From the cell containing the given text, extract its center point as (x, y) coordinate. 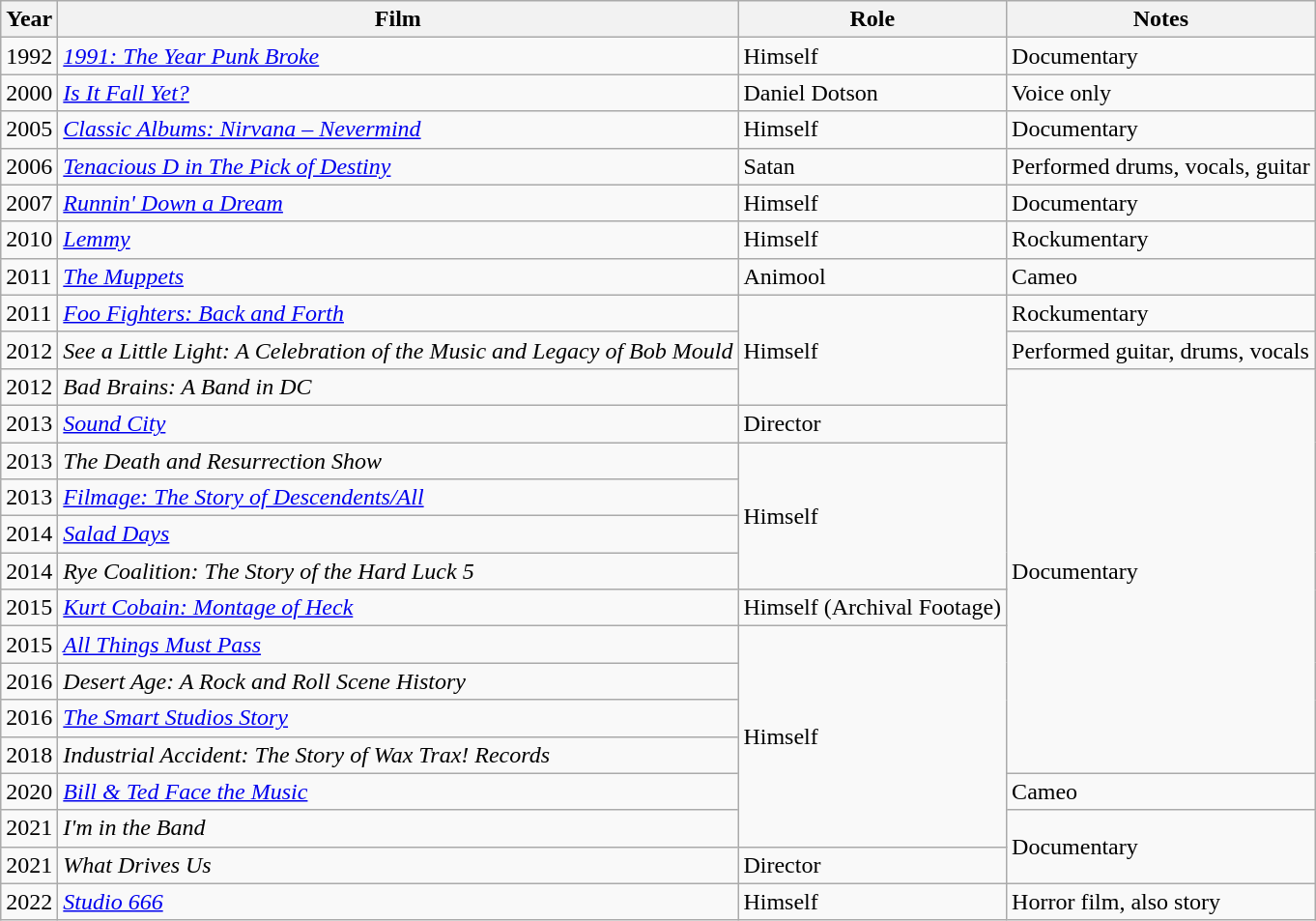
Is It Fall Yet? (398, 93)
Kurt Cobain: Montage of Heck (398, 608)
Rye Coalition: The Story of the Hard Luck 5 (398, 571)
Role (873, 19)
All Things Must Pass (398, 645)
Salad Days (398, 534)
Voice only (1161, 93)
2020 (29, 791)
1992 (29, 56)
See a Little Light: A Celebration of the Music and Legacy of Bob Mould (398, 350)
Industrial Accident: The Story of Wax Trax! Records (398, 755)
Filmage: The Story of Descendents/All (398, 498)
Year (29, 19)
Daniel Dotson (873, 93)
Desert Age: A Rock and Roll Scene History (398, 681)
Sound City (398, 423)
Bad Brains: A Band in DC (398, 387)
Himself (Archival Footage) (873, 608)
The Death and Resurrection Show (398, 461)
2007 (29, 203)
2006 (29, 166)
1991: The Year Punk Broke (398, 56)
Horror film, also story (1161, 902)
2022 (29, 902)
Classic Albums: Nirvana – Nevermind (398, 130)
Tenacious D in The Pick of Destiny (398, 166)
Foo Fighters: Back and Forth (398, 313)
2018 (29, 755)
Bill & Ted Face the Music (398, 791)
What Drives Us (398, 865)
The Smart Studios Story (398, 718)
Animool (873, 276)
2010 (29, 240)
Lemmy (398, 240)
Runnin' Down a Dream (398, 203)
I'm in the Band (398, 828)
Studio 666 (398, 902)
Performed drums, vocals, guitar (1161, 166)
Satan (873, 166)
Film (398, 19)
Performed guitar, drums, vocals (1161, 350)
2000 (29, 93)
The Muppets (398, 276)
Notes (1161, 19)
2005 (29, 130)
